Provide the [x, y] coordinate of the cell's center where the given text is located.  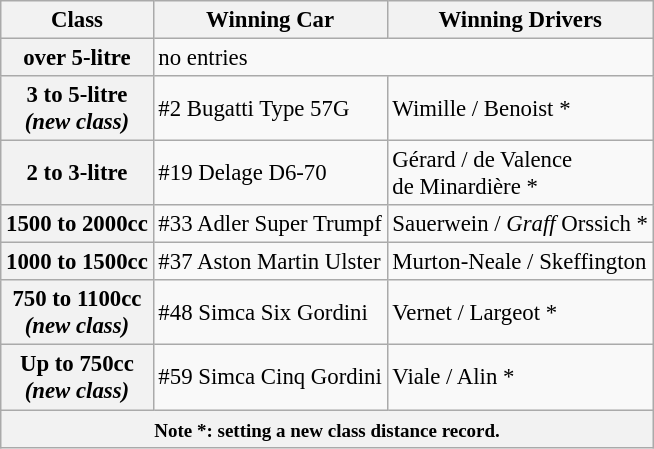
Murton-Neale / Skeffington [520, 262]
1500 to 2000cc [77, 224]
no entries [403, 58]
Gérard / de Valence de Minardière * [520, 174]
Winning Drivers [520, 20]
Note *: setting a new class distance record. [328, 429]
#2 Bugatti Type 57G [270, 108]
Up to 750cc(new class) [77, 378]
Sauerwein / Graff Orssich * [520, 224]
1000 to 1500cc [77, 262]
#37 Aston Martin Ulster [270, 262]
Wimille / Benoist * [520, 108]
#59 Simca Cinq Gordini [270, 378]
#48 Simca Six Gordini [270, 312]
Viale / Alin * [520, 378]
750 to 1100cc(new class) [77, 312]
3 to 5-litre(new class) [77, 108]
2 to 3-litre [77, 174]
#19 Delage D6-70 [270, 174]
Winning Car [270, 20]
Vernet / Largeot * [520, 312]
#33 Adler Super Trumpf [270, 224]
over 5-litre [77, 58]
Class [77, 20]
